Provide the [X, Y] coordinate of the cell's center where the given text is located.  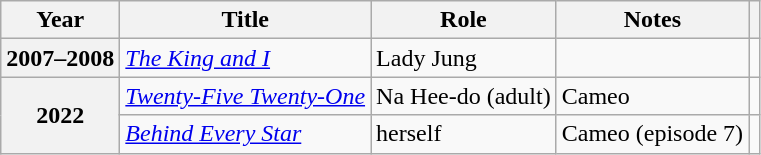
Cameo [652, 96]
2022 [60, 115]
herself [464, 134]
Na Hee-do (adult) [464, 96]
Behind Every Star [246, 134]
Title [246, 20]
Cameo (episode 7) [652, 134]
Lady Jung [464, 58]
Role [464, 20]
Year [60, 20]
Notes [652, 20]
2007–2008 [60, 58]
The King and I [246, 58]
Twenty-Five Twenty-One [246, 96]
